Scan for the cell matching the given text and deliver its (x, y) coordinate at center. 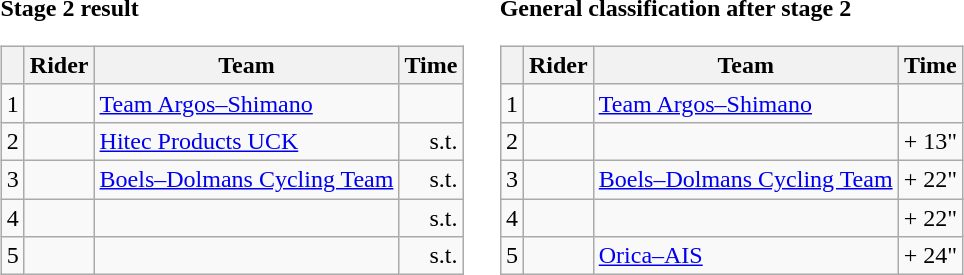
Hitec Products UCK (246, 141)
+ 24" (930, 256)
Orica–AIS (746, 256)
+ 13" (930, 141)
